Return the (x, y) coordinate for the center point of the cell that contains the specified text.  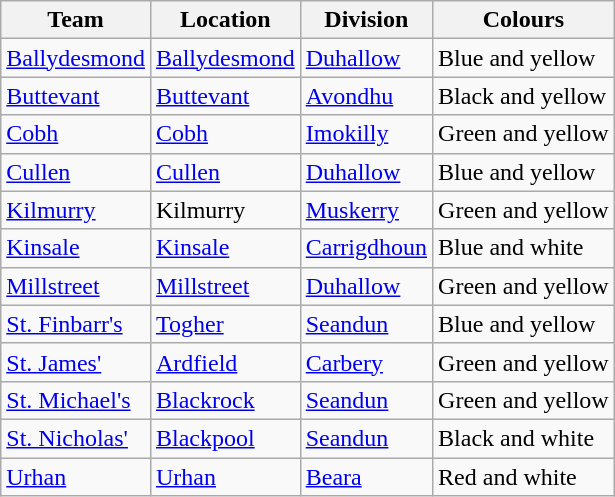
Muskerry (366, 210)
Team (76, 20)
Beara (366, 477)
St. Finbarr's (76, 324)
Black and yellow (524, 96)
Togher (225, 324)
St. Nicholas' (76, 438)
Blackrock (225, 400)
Avondhu (366, 96)
Division (366, 20)
St. Michael's (76, 400)
Location (225, 20)
Carbery (366, 362)
Colours (524, 20)
Red and white (524, 477)
Black and white (524, 438)
Ardfield (225, 362)
Blue and white (524, 248)
Carrigdhoun (366, 248)
St. James' (76, 362)
Blackpool (225, 438)
Imokilly (366, 134)
